Output the [X, Y] coordinate of the center of the cell containing the given text.  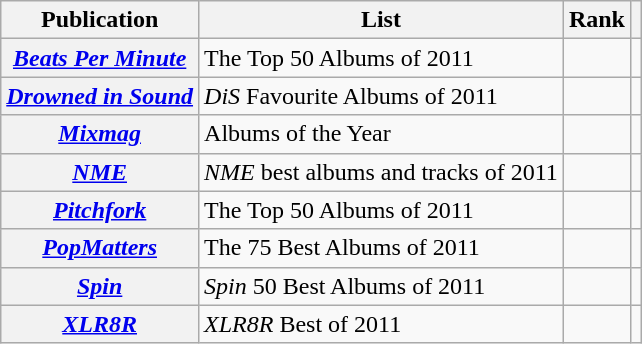
Spin 50 Best Albums of 2011 [382, 286]
NME best albums and tracks of 2011 [382, 172]
DiS Favourite Albums of 2011 [382, 96]
Mixmag [100, 134]
XLR8R Best of 2011 [382, 324]
Drowned in Sound [100, 96]
Beats Per Minute [100, 58]
XLR8R [100, 324]
Spin [100, 286]
Rank [596, 20]
NME [100, 172]
Albums of the Year [382, 134]
List [382, 20]
PopMatters [100, 248]
The 75 Best Albums of 2011 [382, 248]
Pitchfork [100, 210]
Publication [100, 20]
